Return [X, Y] of the center of cell containing provided text 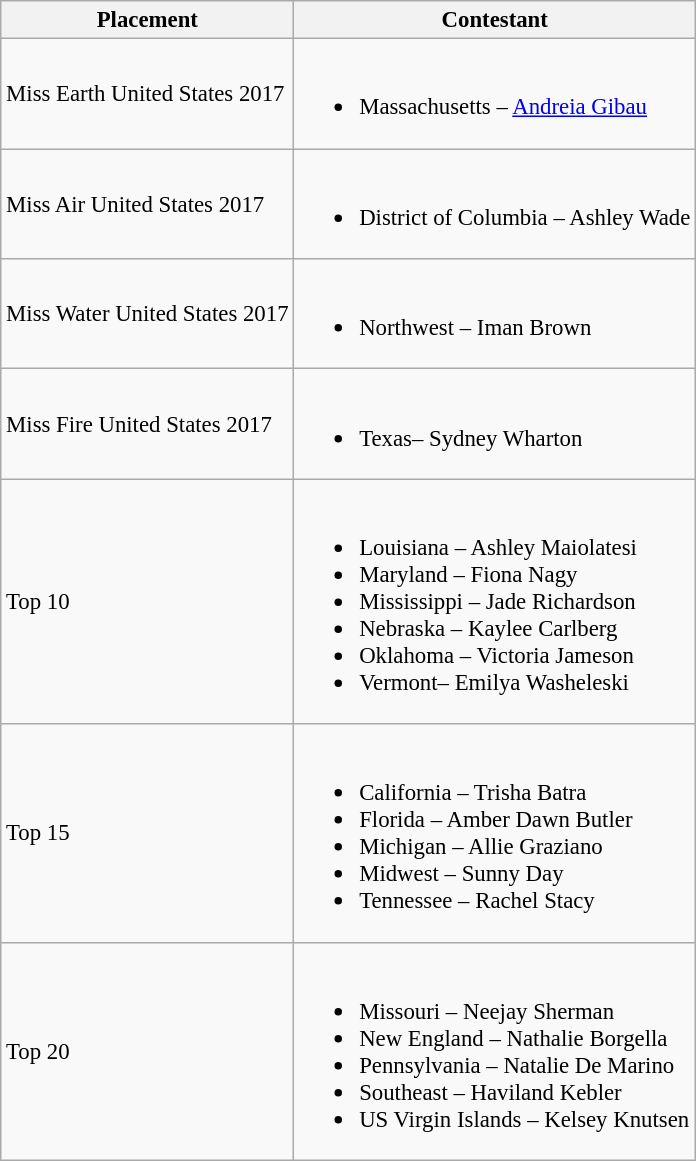
Miss Fire United States 2017 [148, 424]
Massachusetts – Andreia Gibau [495, 94]
California – Trisha BatraFlorida – Amber Dawn ButlerMichigan – Allie GrazianoMidwest – Sunny DayTennessee – Rachel Stacy [495, 833]
Contestant [495, 20]
Miss Water United States 2017 [148, 314]
Northwest – Iman Brown [495, 314]
District of Columbia – Ashley Wade [495, 204]
Miss Earth United States 2017 [148, 94]
Miss Air United States 2017 [148, 204]
Texas– Sydney Wharton [495, 424]
Placement [148, 20]
Top 15 [148, 833]
Top 20 [148, 1051]
Top 10 [148, 602]
Missouri – Neejay ShermanNew England – Nathalie BorgellaPennsylvania – Natalie De MarinoSoutheast – Haviland KeblerUS Virgin Islands – Kelsey Knutsen [495, 1051]
